Return the (x, y) coordinate for the center point of the cell that contains the specified text.  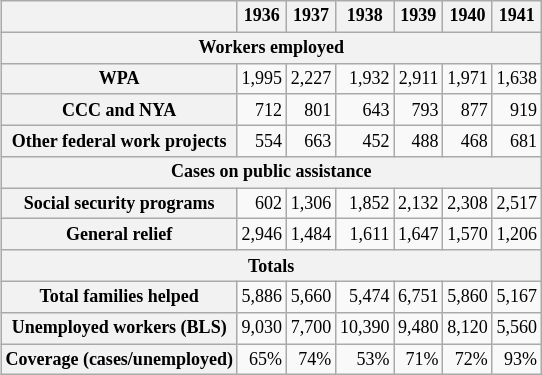
Other federal work projects (119, 140)
1,852 (365, 204)
554 (262, 140)
1939 (418, 16)
7,700 (310, 328)
5,560 (516, 328)
WPA (119, 78)
1,206 (516, 234)
71% (418, 360)
General relief (119, 234)
1937 (310, 16)
2,308 (468, 204)
Coverage (cases/unemployed) (119, 360)
65% (262, 360)
5,860 (468, 296)
2,911 (418, 78)
712 (262, 110)
1,611 (365, 234)
1,570 (468, 234)
72% (468, 360)
602 (262, 204)
CCC and NYA (119, 110)
919 (516, 110)
1,932 (365, 78)
877 (468, 110)
1,647 (418, 234)
1,971 (468, 78)
8,120 (468, 328)
9,480 (418, 328)
1941 (516, 16)
1938 (365, 16)
643 (365, 110)
1,306 (310, 204)
Total families helped (119, 296)
681 (516, 140)
663 (310, 140)
5,660 (310, 296)
5,886 (262, 296)
Workers employed (271, 48)
Cases on public assistance (271, 172)
6,751 (418, 296)
Unemployed workers (BLS) (119, 328)
2,227 (310, 78)
53% (365, 360)
1940 (468, 16)
5,167 (516, 296)
2,946 (262, 234)
74% (310, 360)
488 (418, 140)
2,517 (516, 204)
793 (418, 110)
Totals (271, 266)
10,390 (365, 328)
1,995 (262, 78)
Social security programs (119, 204)
2,132 (418, 204)
1,484 (310, 234)
1,638 (516, 78)
1936 (262, 16)
468 (468, 140)
9,030 (262, 328)
452 (365, 140)
5,474 (365, 296)
93% (516, 360)
801 (310, 110)
